Extract the [x, y] coordinate from the center of the cell holding the provided text.  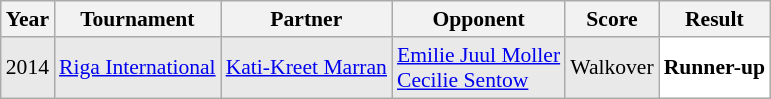
Emilie Juul Moller Cecilie Sentow [478, 68]
Tournament [138, 19]
Runner-up [714, 68]
Walkover [612, 68]
Riga International [138, 68]
Partner [306, 19]
2014 [28, 68]
Year [28, 19]
Opponent [478, 19]
Kati-Kreet Marran [306, 68]
Result [714, 19]
Score [612, 19]
